Output the [X, Y] coordinate of the center of the cell containing the given text.  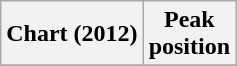
Peakposition [189, 34]
Chart (2012) [72, 34]
